Extract the (x, y) coordinate from the center of the cell holding the provided text.  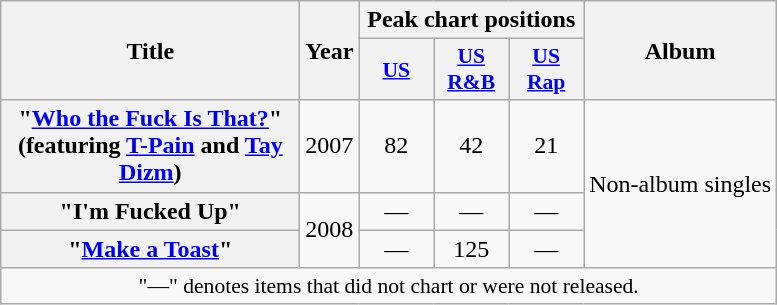
US R&B (472, 70)
Non-album singles (680, 184)
"Make a Toast" (150, 249)
Peak chart positions (472, 20)
2007 (330, 146)
US Rap (546, 70)
"I'm Fucked Up" (150, 211)
42 (472, 146)
"Who the Fuck Is That?" (featuring T-Pain and Tay Dizm) (150, 146)
US (396, 70)
Album (680, 50)
82 (396, 146)
2008 (330, 230)
21 (546, 146)
125 (472, 249)
Title (150, 50)
"—" denotes items that did not chart or were not released. (389, 286)
Year (330, 50)
